Return (X, Y) of the center of cell containing provided text 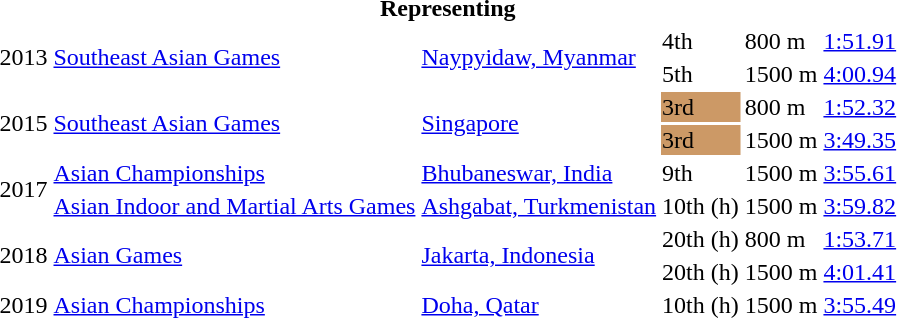
Asian Games (234, 256)
Asian Championships (234, 173)
Ashgabat, Turkmenistan (539, 206)
Bhubaneswar, India (539, 173)
Naypyidaw, Myanmar (539, 58)
4th (701, 41)
Jakarta, Indonesia (539, 256)
Asian Indoor and Martial Arts Games (234, 206)
10th (h) (701, 206)
Singapore (539, 124)
9th (701, 173)
5th (701, 74)
